Locate the cell with the specified text and output its (x, y) center coordinate. 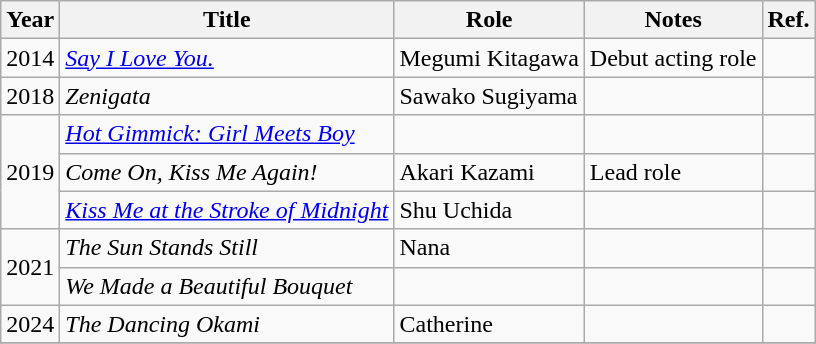
Say I Love You. (227, 58)
Title (227, 20)
Kiss Me at the Stroke of Midnight (227, 210)
2018 (30, 96)
The Dancing Okami (227, 324)
Notes (673, 20)
Nana (489, 248)
Year (30, 20)
The Sun Stands Still (227, 248)
2024 (30, 324)
Role (489, 20)
2021 (30, 267)
2019 (30, 172)
Catherine (489, 324)
Zenigata (227, 96)
2014 (30, 58)
Megumi Kitagawa (489, 58)
Akari Kazami (489, 172)
Ref. (788, 20)
Sawako Sugiyama (489, 96)
Debut acting role (673, 58)
Lead role (673, 172)
Hot Gimmick: Girl Meets Boy (227, 134)
We Made a Beautiful Bouquet (227, 286)
Come On, Kiss Me Again! (227, 172)
Shu Uchida (489, 210)
